Capture the cell that displays the provided text and extract its (X, Y) central coordinate. 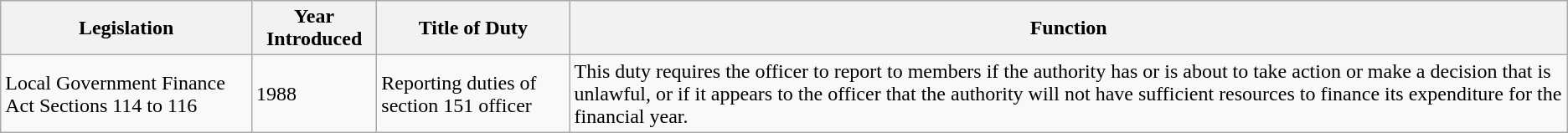
Legislation (126, 28)
Year Introduced (313, 28)
Title of Duty (473, 28)
1988 (313, 94)
Local Government Finance Act Sections 114 to 116 (126, 94)
Function (1069, 28)
Reporting duties of section 151 officer (473, 94)
